Return (X, Y) of the center of cell containing provided text 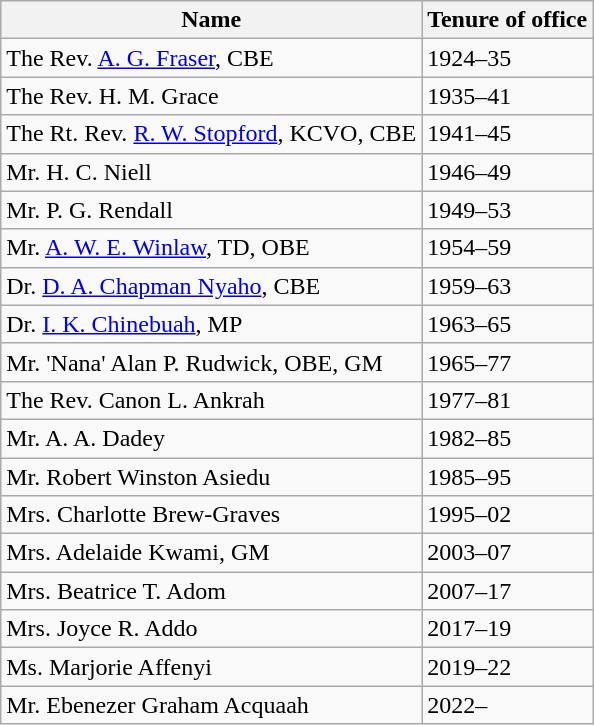
1985–95 (508, 477)
Mr. P. G. Rendall (212, 210)
Mr. A. W. E. Winlaw, TD, OBE (212, 248)
1995–02 (508, 515)
1963–65 (508, 324)
Ms. Marjorie Affenyi (212, 667)
2003–07 (508, 553)
1959–63 (508, 286)
Dr. I. K. Chinebuah, MP (212, 324)
Mrs. Adelaide Kwami, GM (212, 553)
The Rev. A. G. Fraser, CBE (212, 58)
Mr. H. C. Niell (212, 172)
2019–22 (508, 667)
1941–45 (508, 134)
The Rt. Rev. R. W. Stopford, KCVO, CBE (212, 134)
Mr. A. A. Dadey (212, 438)
1977–81 (508, 400)
Mrs. Joyce R. Addo (212, 629)
1935–41 (508, 96)
1954–59 (508, 248)
Mr. Ebenezer Graham Acquaah (212, 705)
Mrs. Charlotte Brew-Graves (212, 515)
Mr. Robert Winston Asiedu (212, 477)
The Rev. Canon L. Ankrah (212, 400)
1946–49 (508, 172)
1949–53 (508, 210)
The Rev. H. M. Grace (212, 96)
1982–85 (508, 438)
Name (212, 20)
2007–17 (508, 591)
2022– (508, 705)
Dr. D. A. Chapman Nyaho, CBE (212, 286)
Tenure of office (508, 20)
1965–77 (508, 362)
1924–35 (508, 58)
Mrs. Beatrice T. Adom (212, 591)
Mr. 'Nana' Alan P. Rudwick, OBE, GM (212, 362)
2017–19 (508, 629)
